Scan for the cell matching the given text and deliver its (x, y) coordinate at center. 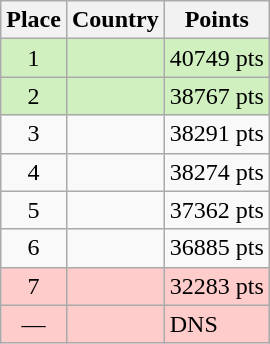
Country (115, 20)
Place (34, 20)
Points (216, 20)
6 (34, 248)
38274 pts (216, 172)
36885 pts (216, 248)
3 (34, 134)
40749 pts (216, 58)
38767 pts (216, 96)
37362 pts (216, 210)
32283 pts (216, 286)
7 (34, 286)
38291 pts (216, 134)
5 (34, 210)
— (34, 324)
DNS (216, 324)
4 (34, 172)
2 (34, 96)
1 (34, 58)
